Output the (x, y) coordinate of the center of the cell containing the given text.  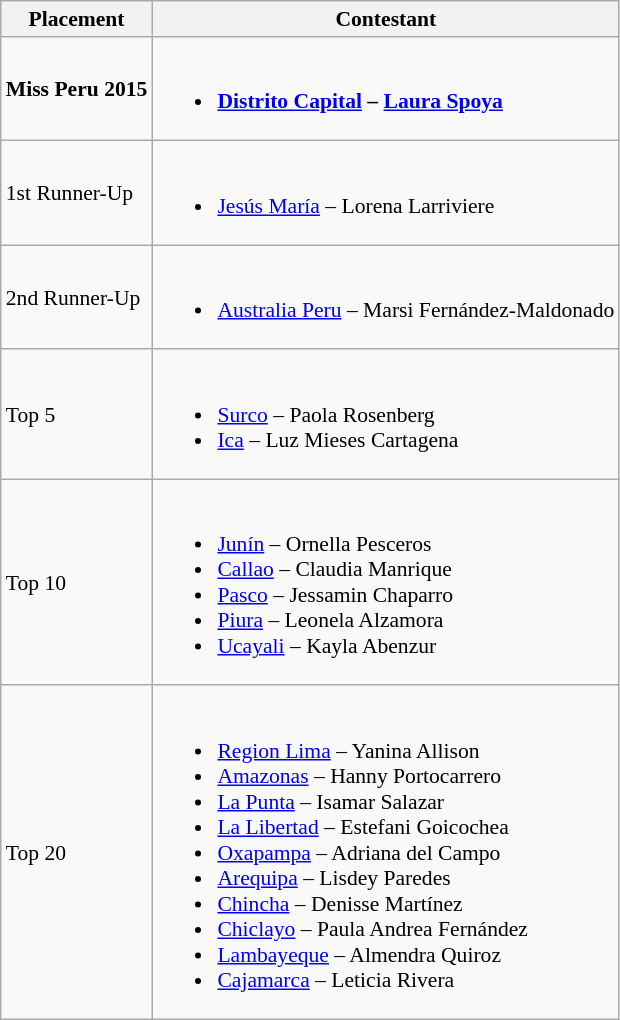
Australia Peru – Marsi Fernández-Maldonado (386, 297)
Contestant (386, 19)
Top 10 (77, 582)
Top 20 (77, 853)
Jesús María – Lorena Larriviere (386, 193)
Miss Peru 2015 (77, 89)
2nd Runner-Up (77, 297)
Placement (77, 19)
Surco – Paola RosenbergIca – Luz Mieses Cartagena (386, 415)
Top 5 (77, 415)
1st Runner-Up (77, 193)
Distrito Capital – Laura Spoya (386, 89)
Junín – Ornella PescerosCallao – Claudia ManriquePasco – Jessamin ChaparroPiura – Leonela AlzamoraUcayali – Kayla Abenzur (386, 582)
